Detect which cell encompasses the target text, then output its (x, y) center coordinate. 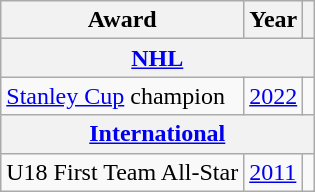
NHL (158, 58)
2011 (274, 172)
Stanley Cup champion (122, 96)
International (158, 134)
2022 (274, 96)
Award (122, 20)
U18 First Team All-Star (122, 172)
Year (274, 20)
